Scan for the cell matching the given text and deliver its (X, Y) coordinate at center. 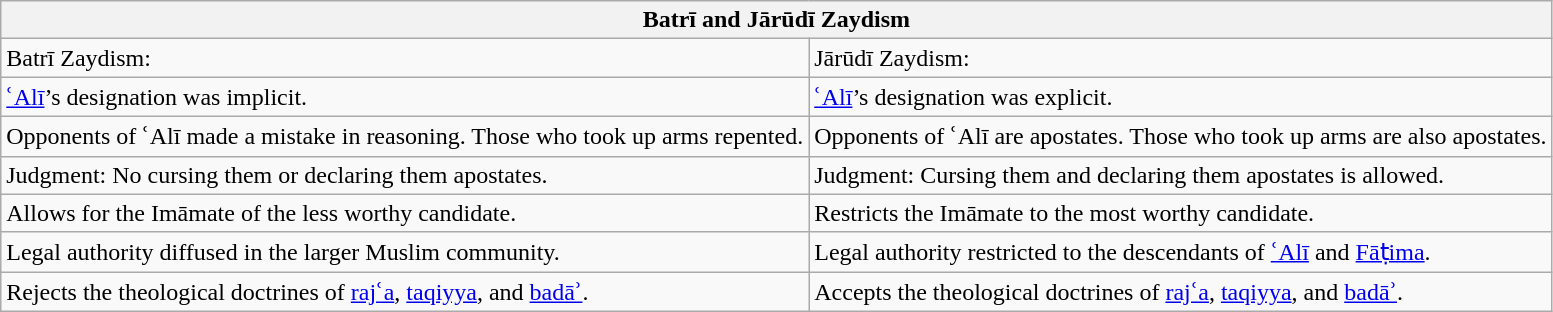
Judgment: Cursing them and declaring them apostates is allowed. (1180, 175)
Allows for the Imāmate of the less worthy candidate. (405, 213)
Judgment: No cursing them or declaring them apostates. (405, 175)
Batrī Zaydism: (405, 58)
Opponents of ʿAlī are apostates. Those who took up arms are also apostates. (1180, 136)
Rejects the theological doctrines of rajʿa, taqiyya, and badāʾ. (405, 292)
ʿAlī’s designation was explicit. (1180, 97)
Batrī and Jārūdī Zaydism (776, 20)
Restricts the Imāmate to the most worthy candidate. (1180, 213)
ʿAlī’s designation was implicit. (405, 97)
Legal authority diffused in the larger Muslim community. (405, 252)
Jārūdī Zaydism: (1180, 58)
Accepts the theological doctrines of rajʿa, taqiyya, and badāʾ. (1180, 292)
Opponents of ʿAlī made a mistake in reasoning. Those who took up arms repented. (405, 136)
Legal authority restricted to the descendants of ʿAlī and Fāṭima. (1180, 252)
